Provide the (X, Y) coordinate of the cell's center where the given text is located.  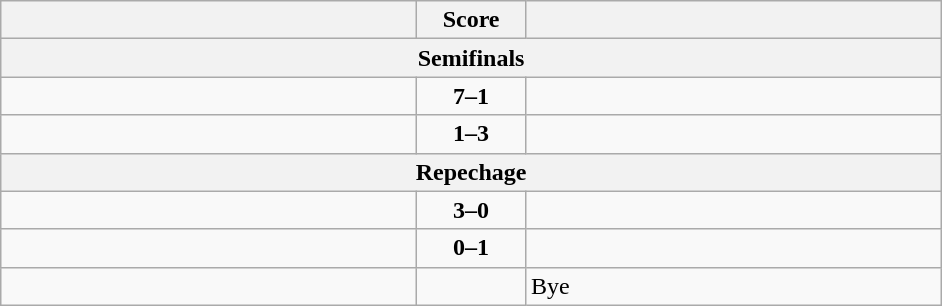
Bye (733, 286)
7–1 (472, 96)
3–0 (472, 210)
Score (472, 20)
Repechage (472, 172)
Semifinals (472, 58)
1–3 (472, 134)
0–1 (472, 248)
